Identify which cell holds the provided text, then report its (X, Y) central coordinate. 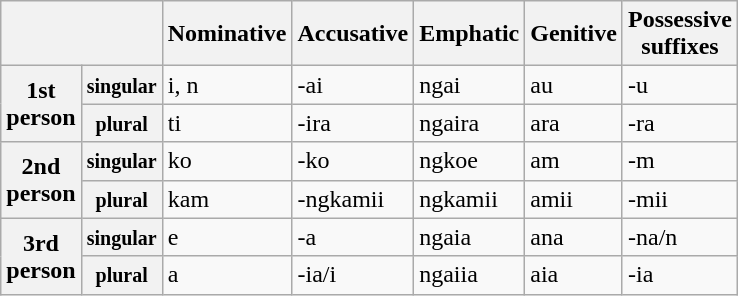
1stperson (41, 104)
amii (574, 199)
-ia (680, 275)
ngaiia (470, 275)
-mii (680, 199)
kam (227, 199)
Genitive (574, 34)
ngaia (470, 237)
Accusative (353, 34)
a (227, 275)
-m (680, 161)
Possessivesuffixes (680, 34)
aia (574, 275)
ara (574, 123)
2ndperson (41, 180)
ngaira (470, 123)
ti (227, 123)
i, n (227, 85)
-ira (353, 123)
ana (574, 237)
-ra (680, 123)
Emphatic (470, 34)
ngkamii (470, 199)
am (574, 161)
3rdperson (41, 256)
-a (353, 237)
-ai (353, 85)
Nominative (227, 34)
au (574, 85)
-na/n (680, 237)
-u (680, 85)
ngkoe (470, 161)
ko (227, 161)
e (227, 237)
-ngkamii (353, 199)
-ia/i (353, 275)
ngai (470, 85)
-ko (353, 161)
